Search for the cell housing the specified text and yield its (X, Y) center coordinate. 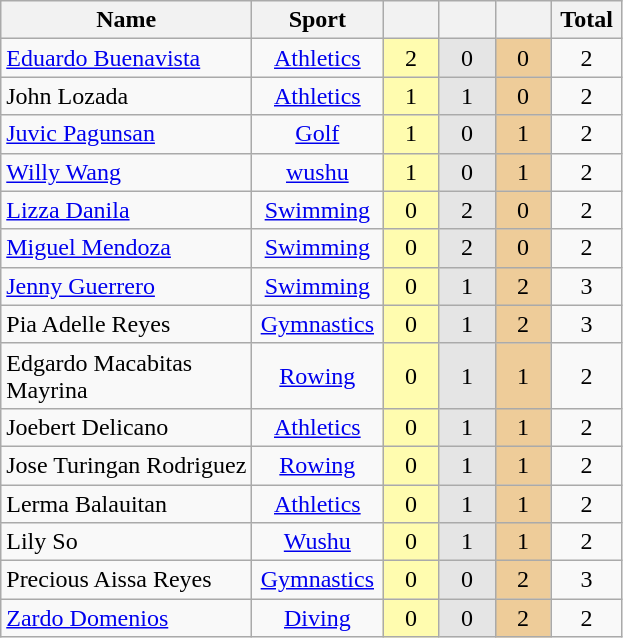
Lily So (126, 542)
wushu (318, 172)
Miguel Mendoza (126, 248)
Juvic Pagunsan (126, 134)
Zardo Domenios (126, 618)
Golf (318, 134)
John Lozada (126, 96)
Willy Wang (126, 172)
Lerma Balauitan (126, 503)
Jose Turingan Rodriguez (126, 465)
Precious Aissa Reyes (126, 580)
Total (586, 20)
Diving (318, 618)
Joebert Delicano (126, 427)
Eduardo Buenavista (126, 58)
Pia Adelle Reyes (126, 324)
Name (126, 20)
Jenny Guerrero (126, 286)
Sport (318, 20)
Edgardo Macabitas Mayrina (126, 376)
Wushu (318, 542)
Lizza Danila (126, 210)
